Pinpoint the cell where the given text exists, returning its (x, y) midpoint coordinate. 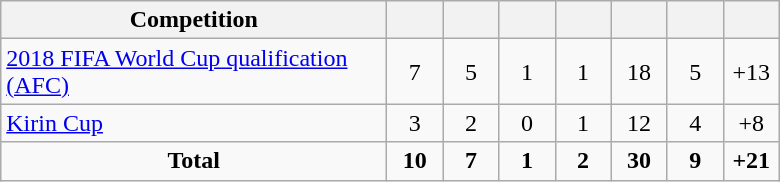
4 (695, 123)
30 (639, 161)
+21 (751, 161)
3 (415, 123)
18 (639, 72)
Kirin Cup (194, 123)
+13 (751, 72)
9 (695, 161)
2018 FIFA World Cup qualification (AFC) (194, 72)
Competition (194, 20)
10 (415, 161)
Total (194, 161)
12 (639, 123)
+8 (751, 123)
0 (527, 123)
